From the cell containing the given text, extract its center point as (x, y) coordinate. 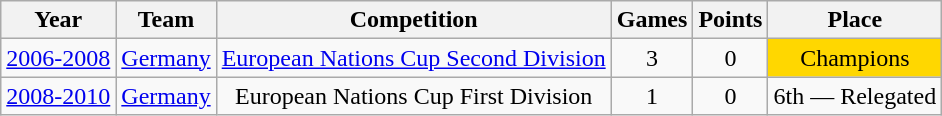
Points (730, 20)
Place (855, 20)
Team (166, 20)
Champions (855, 58)
2008-2010 (58, 96)
Competition (414, 20)
1 (652, 96)
Year (58, 20)
Games (652, 20)
European Nations Cup Second Division (414, 58)
6th — Relegated (855, 96)
3 (652, 58)
European Nations Cup First Division (414, 96)
2006-2008 (58, 58)
